Pinpoint the cell where the given text exists, returning its [X, Y] midpoint coordinate. 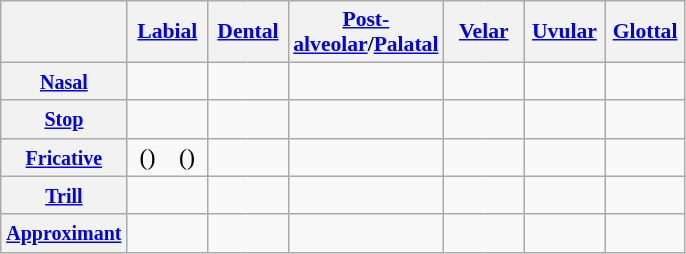
Uvular [564, 32]
Glottal [646, 32]
Approximant [64, 233]
Dental [248, 32]
Trill [64, 195]
Fricative [64, 157]
Labial [168, 32]
Stop [64, 119]
Post-alveolar/Palatal [366, 32]
Velar [484, 32]
Nasal [64, 81]
